Capture the cell that displays the provided text and extract its (x, y) central coordinate. 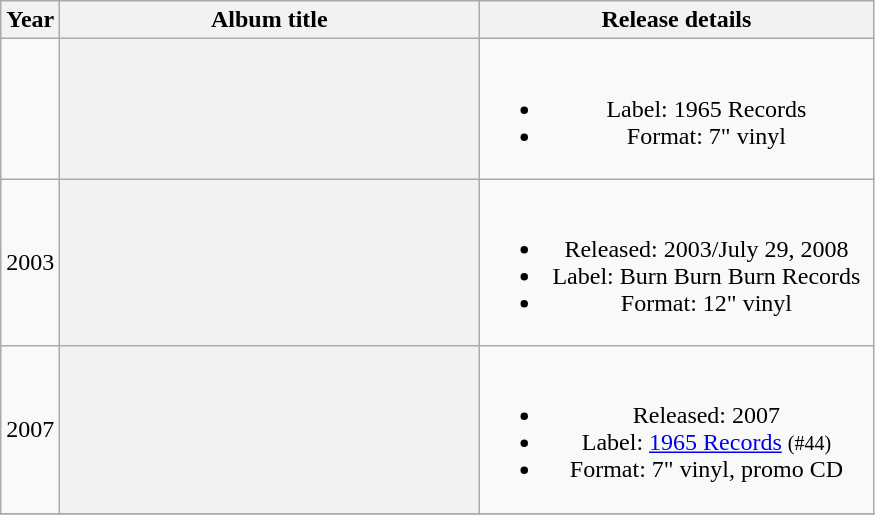
Year (30, 20)
2007 (30, 430)
Album title (270, 20)
Release details (676, 20)
Label: 1965 RecordsFormat: 7" vinyl (676, 109)
Released: 2003/July 29, 2008Label: Burn Burn Burn RecordsFormat: 12" vinyl (676, 262)
2003 (30, 262)
Released: 2007Label: 1965 Records (#44)Format: 7" vinyl, promo CD (676, 430)
